Locate the cell with the specified text and output its (X, Y) center coordinate. 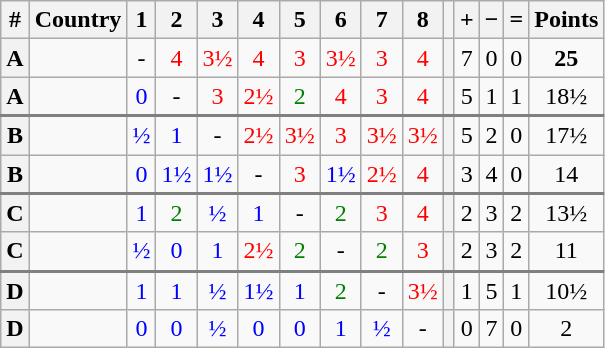
Points (566, 20)
Country (78, 20)
# (15, 20)
18½ (566, 96)
8 (422, 20)
6 (340, 20)
13½ (566, 212)
10½ (566, 290)
14 (566, 174)
17½ (566, 136)
+ (466, 20)
− (492, 20)
25 (566, 58)
11 (566, 252)
= (516, 20)
